Output the [X, Y] coordinate of the center of the cell containing the given text.  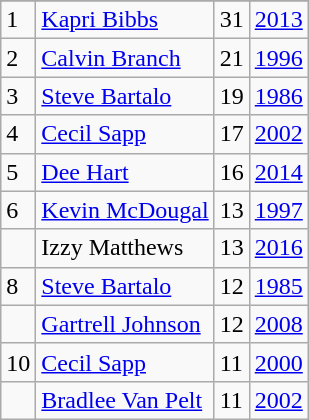
Dee Hart [125, 172]
4 [18, 134]
1986 [278, 96]
21 [232, 58]
3 [18, 96]
Bradlee Van Pelt [125, 400]
2008 [278, 324]
5 [18, 172]
10 [18, 362]
Izzy Matthews [125, 248]
1996 [278, 58]
Kevin McDougal [125, 210]
19 [232, 96]
Calvin Branch [125, 58]
1985 [278, 286]
2016 [278, 248]
2014 [278, 172]
1 [18, 20]
16 [232, 172]
1997 [278, 210]
2 [18, 58]
2013 [278, 20]
17 [232, 134]
Gartrell Johnson [125, 324]
31 [232, 20]
6 [18, 210]
Kapri Bibbs [125, 20]
8 [18, 286]
2000 [278, 362]
